Capture the cell that displays the provided text and extract its (x, y) central coordinate. 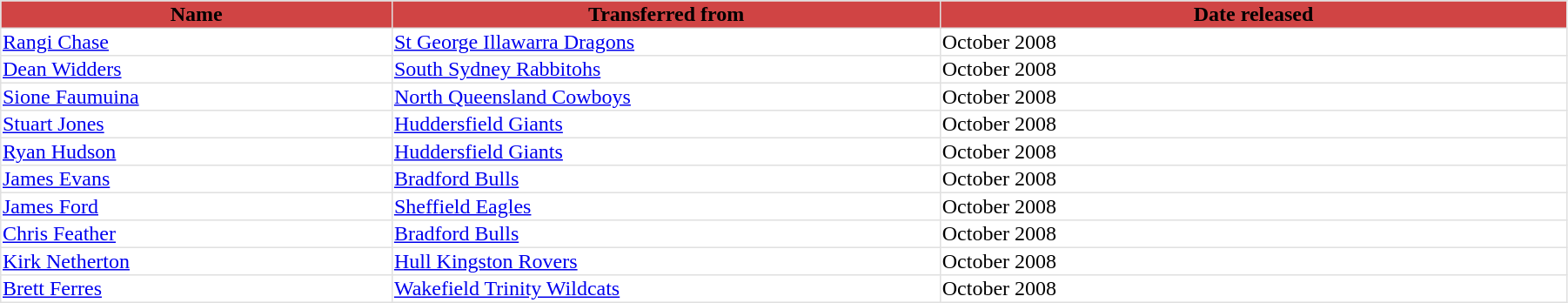
Ryan Hudson (197, 151)
Brett Ferres (197, 289)
Transferred from (667, 15)
Dean Widders (197, 70)
South Sydney Rabbitohs (667, 70)
Hull Kingston Rovers (667, 261)
Rangi Chase (197, 42)
St George Illawarra Dragons (667, 42)
Kirk Netherton (197, 261)
North Queensland Cowboys (667, 97)
Name (197, 15)
Stuart Jones (197, 125)
James Evans (197, 179)
Date released (1254, 15)
Chris Feather (197, 234)
James Ford (197, 206)
Wakefield Trinity Wildcats (667, 289)
Sione Faumuina (197, 97)
Sheffield Eagles (667, 206)
